Find where the given text appears and provide that cell's center as [X, Y] coordinate. 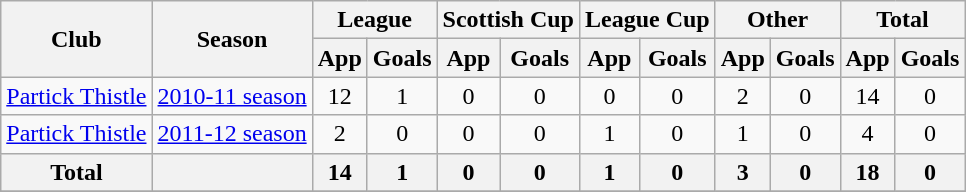
2011-12 season [232, 134]
Club [76, 39]
Scottish Cup [508, 20]
4 [868, 134]
League [374, 20]
League Cup [647, 20]
2010-11 season [232, 96]
3 [742, 172]
18 [868, 172]
12 [340, 96]
Other [778, 20]
Season [232, 39]
